Output the [X, Y] coordinate of the center of the cell containing the given text.  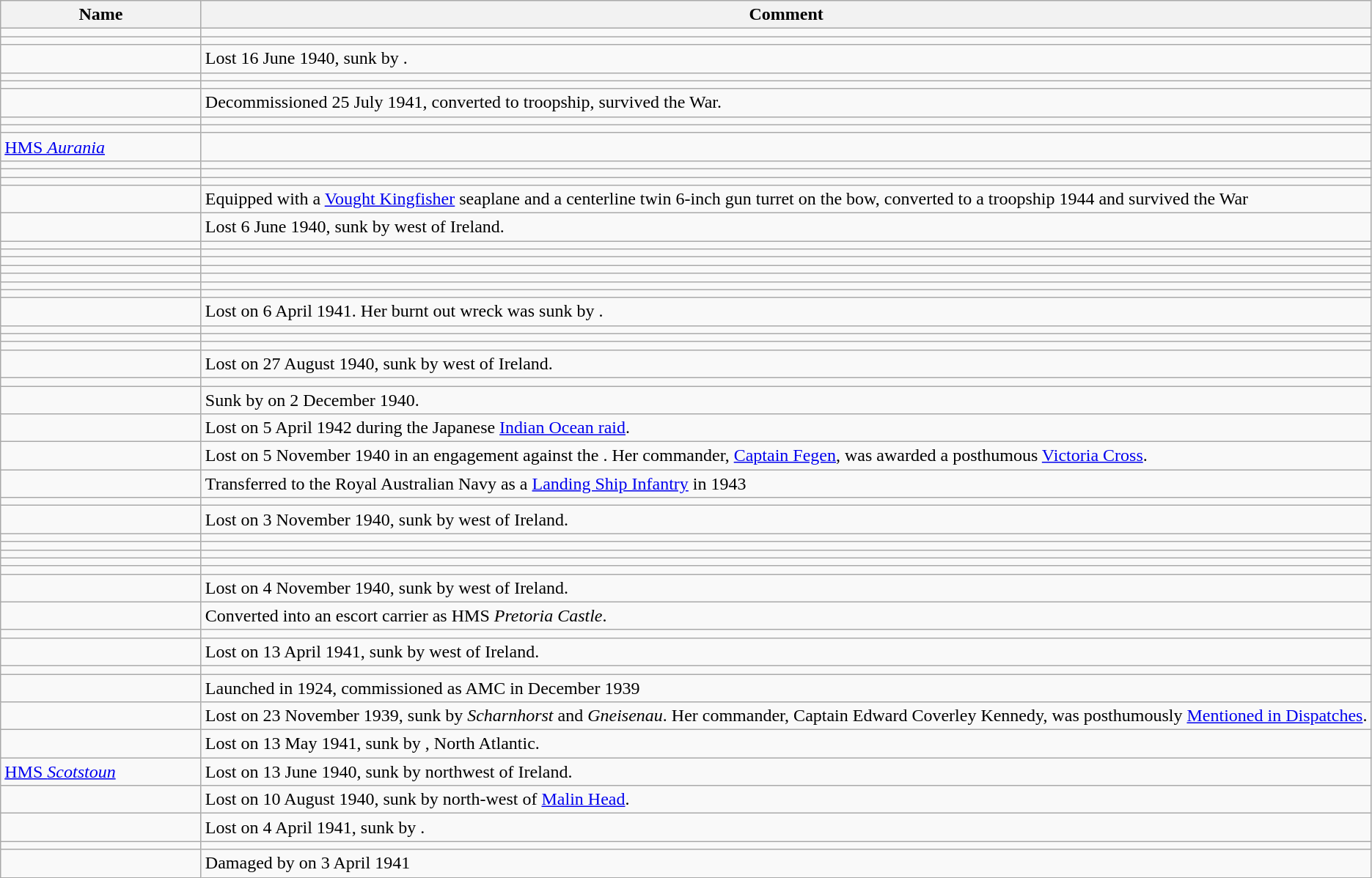
Lost 16 June 1940, sunk by . [786, 59]
Lost on 10 August 1940, sunk by north-west of Malin Head. [786, 800]
Damaged by on 3 April 1941 [786, 863]
Lost 6 June 1940, sunk by west of Ireland. [786, 227]
HMS Scotstoun [101, 772]
Launched in 1924, commissioned as AMC in December 1939 [786, 688]
Sunk by on 2 December 1940. [786, 399]
Lost on 5 November 1940 in an engagement against the . Her commander, Captain Fegen, was awarded a posthumous Victoria Cross. [786, 456]
Lost on 4 November 1940, sunk by west of Ireland. [786, 588]
HMS Aurania [101, 147]
Lost on 4 April 1941, sunk by . [786, 827]
Lost on 6 April 1941. Her burnt out wreck was sunk by . [786, 311]
Lost on 13 June 1940, sunk by northwest of Ireland. [786, 772]
Lost on 13 April 1941, sunk by west of Ireland. [786, 652]
Lost on 5 April 1942 during the Japanese Indian Ocean raid. [786, 428]
Lost on 13 May 1941, sunk by , North Atlantic. [786, 744]
Lost on 27 August 1940, sunk by west of Ireland. [786, 364]
Lost on 3 November 1940, sunk by west of Ireland. [786, 520]
Transferred to the Royal Australian Navy as a Landing Ship Infantry in 1943 [786, 484]
Decommissioned 25 July 1941, converted to troopship, survived the War. [786, 103]
Name [101, 15]
Converted into an escort carrier as HMS Pretoria Castle. [786, 616]
Comment [786, 15]
Equipped with a Vought Kingfisher seaplane and a centerline twin 6-inch gun turret on the bow, converted to a troopship 1944 and survived the War [786, 199]
